Find where the given text appears and provide that cell's center as [x, y] coordinate. 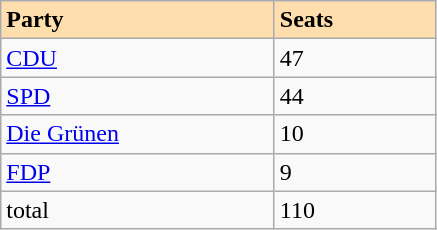
SPD [138, 96]
FDP [138, 172]
Die Grünen [138, 134]
44 [354, 96]
total [138, 210]
110 [354, 210]
10 [354, 134]
47 [354, 58]
Seats [354, 20]
CDU [138, 58]
Party [138, 20]
9 [354, 172]
